Find where the given text appears and provide that cell's center as (x, y) coordinate. 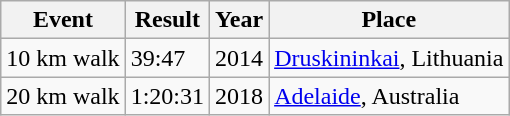
Event (63, 20)
10 km walk (63, 58)
1:20:31 (167, 96)
Druskininkai, Lithuania (389, 58)
Result (167, 20)
2014 (240, 58)
2018 (240, 96)
Place (389, 20)
39:47 (167, 58)
Year (240, 20)
20 km walk (63, 96)
Adelaide, Australia (389, 96)
